Output the (X, Y) coordinate of the center of the cell containing the given text.  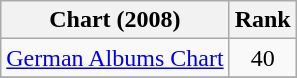
Chart (2008) (115, 20)
Rank (262, 20)
40 (262, 58)
German Albums Chart (115, 58)
